Determine the (X, Y) coordinate at the center of the cell enclosing the given text.  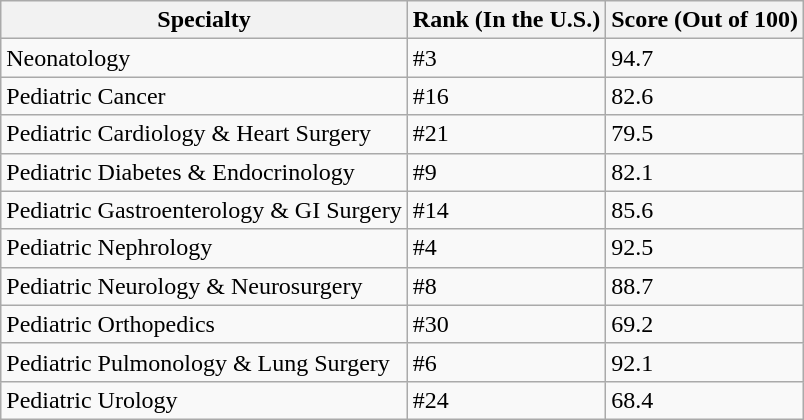
#30 (506, 324)
92.5 (705, 248)
82.6 (705, 96)
Pediatric Pulmonology & Lung Surgery (204, 362)
#14 (506, 210)
#6 (506, 362)
69.2 (705, 324)
94.7 (705, 58)
79.5 (705, 134)
Pediatric Cardiology & Heart Surgery (204, 134)
#4 (506, 248)
Pediatric Cancer (204, 96)
Pediatric Urology (204, 400)
Pediatric Orthopedics (204, 324)
Pediatric Neurology & Neurosurgery (204, 286)
85.6 (705, 210)
88.7 (705, 286)
#21 (506, 134)
Pediatric Diabetes & Endocrinology (204, 172)
#9 (506, 172)
92.1 (705, 362)
Pediatric Nephrology (204, 248)
Rank (In the U.S.) (506, 20)
68.4 (705, 400)
#3 (506, 58)
Pediatric Gastroenterology & GI Surgery (204, 210)
82.1 (705, 172)
Neonatology (204, 58)
#8 (506, 286)
Specialty (204, 20)
Score (Out of 100) (705, 20)
#24 (506, 400)
#16 (506, 96)
